Find where the given text appears and provide that cell's center as (x, y) coordinate. 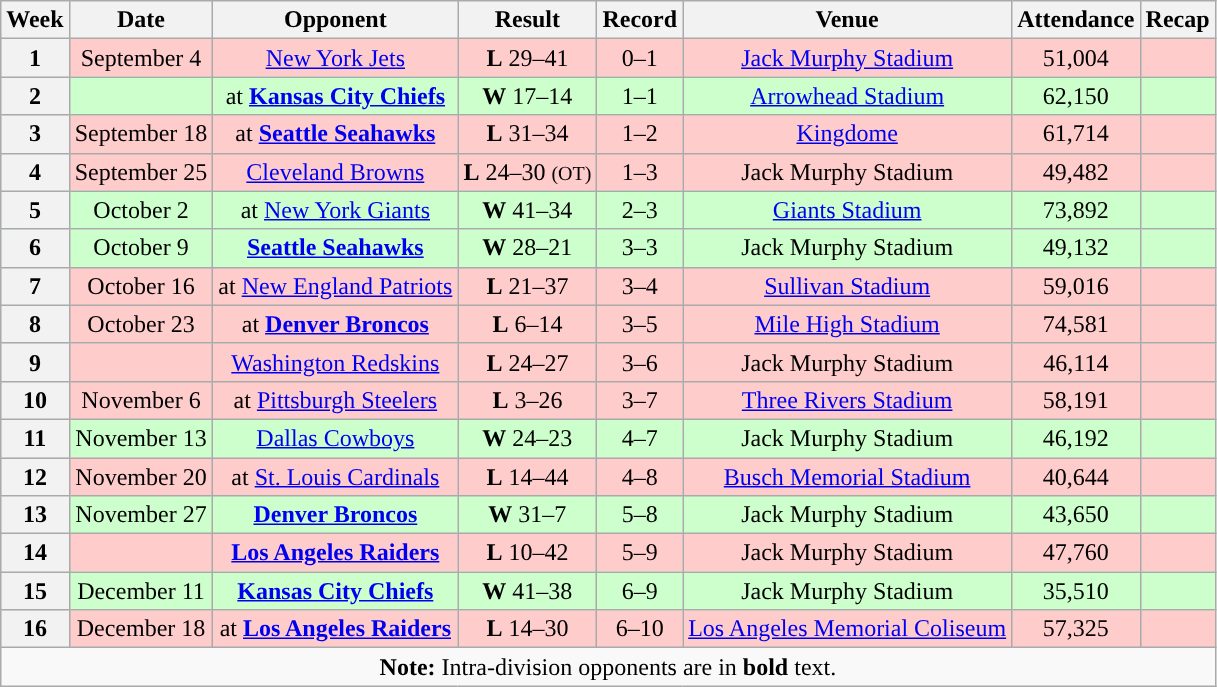
at Kansas City Chiefs (336, 96)
W 28–21 (528, 248)
Three Rivers Stadium (848, 400)
6–9 (640, 591)
W 24–23 (528, 438)
L 6–14 (528, 324)
Sullivan Stadium (848, 286)
Giants Stadium (848, 210)
61,714 (1076, 134)
W 41–38 (528, 591)
47,760 (1076, 553)
October 2 (141, 210)
5–8 (640, 515)
1–1 (640, 96)
October 9 (141, 248)
at New York Giants (336, 210)
Record (640, 20)
Week (35, 20)
Venue (848, 20)
Opponent (336, 20)
15 (35, 591)
7 (35, 286)
6–10 (640, 629)
November 6 (141, 400)
62,150 (1076, 96)
Los Angeles Memorial Coliseum (848, 629)
L 21–37 (528, 286)
L 29–41 (528, 58)
L 24–27 (528, 362)
4–7 (640, 438)
40,644 (1076, 477)
74,581 (1076, 324)
L 3–26 (528, 400)
0–1 (640, 58)
Cleveland Browns (336, 172)
11 (35, 438)
3–6 (640, 362)
Kansas City Chiefs (336, 591)
December 18 (141, 629)
1–2 (640, 134)
35,510 (1076, 591)
L 14–30 (528, 629)
46,192 (1076, 438)
October 23 (141, 324)
Attendance (1076, 20)
Recap (1178, 20)
9 (35, 362)
43,650 (1076, 515)
8 (35, 324)
Dallas Cowboys (336, 438)
Kingdome (848, 134)
November 27 (141, 515)
W 17–14 (528, 96)
Busch Memorial Stadium (848, 477)
3–3 (640, 248)
Washington Redskins (336, 362)
L 14–44 (528, 477)
49,482 (1076, 172)
at Seattle Seahawks (336, 134)
2 (35, 96)
3–7 (640, 400)
W 41–34 (528, 210)
1 (35, 58)
L 10–42 (528, 553)
13 (35, 515)
10 (35, 400)
3–5 (640, 324)
November 20 (141, 477)
4–8 (640, 477)
W 31–7 (528, 515)
New York Jets (336, 58)
2–3 (640, 210)
September 18 (141, 134)
Result (528, 20)
57,325 (1076, 629)
December 11 (141, 591)
73,892 (1076, 210)
at Pittsburgh Steelers (336, 400)
L 31–34 (528, 134)
Date (141, 20)
49,132 (1076, 248)
November 13 (141, 438)
September 25 (141, 172)
46,114 (1076, 362)
Mile High Stadium (848, 324)
59,016 (1076, 286)
L 24–30 (OT) (528, 172)
at New England Patriots (336, 286)
Note: Intra-division opponents are in bold text. (608, 667)
16 (35, 629)
at Denver Broncos (336, 324)
12 (35, 477)
3–4 (640, 286)
6 (35, 248)
14 (35, 553)
5 (35, 210)
5–9 (640, 553)
3 (35, 134)
4 (35, 172)
Arrowhead Stadium (848, 96)
1–3 (640, 172)
at St. Louis Cardinals (336, 477)
Seattle Seahawks (336, 248)
Los Angeles Raiders (336, 553)
October 16 (141, 286)
at Los Angeles Raiders (336, 629)
58,191 (1076, 400)
Denver Broncos (336, 515)
51,004 (1076, 58)
September 4 (141, 58)
